Identify which cell holds the provided text, then report its (x, y) central coordinate. 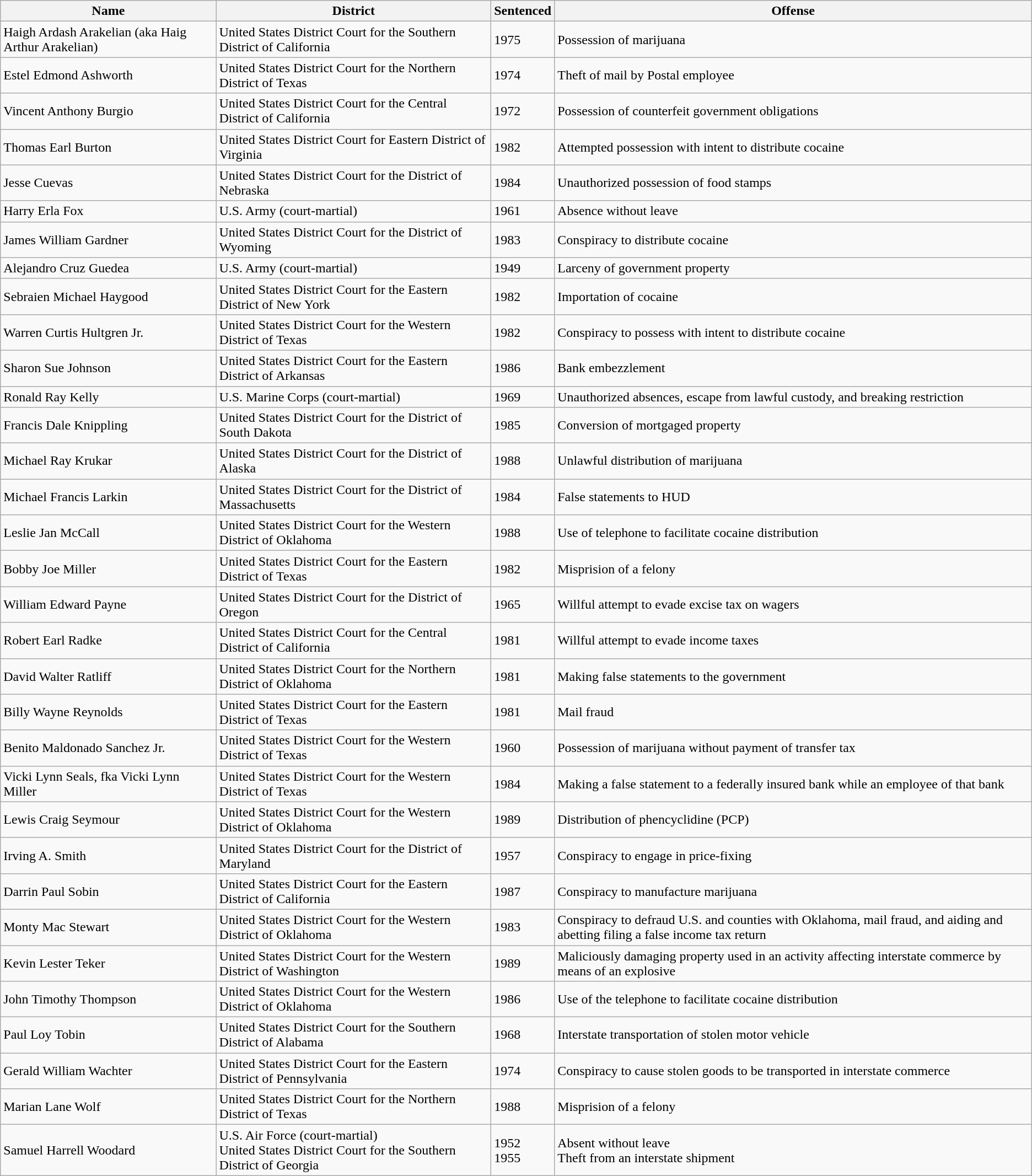
Ronald Ray Kelly (108, 396)
1975 (523, 40)
Making false statements to the government (793, 676)
Samuel Harrell Woodard (108, 1150)
Larceny of government property (793, 268)
Conspiracy to defraud U.S. and counties with Oklahoma, mail fraud, and aiding and abetting filing a false income tax return (793, 927)
John Timothy Thompson (108, 999)
Conversion of mortgaged property (793, 426)
Sebraien Michael Haygood (108, 297)
Unauthorized possession of food stamps (793, 183)
1952 1955 (523, 1150)
Use of telephone to facilitate cocaine distribution (793, 533)
Alejandro Cruz Guedea (108, 268)
Name (108, 11)
Absence without leave (793, 211)
Offense (793, 11)
United States District Court for Eastern District of Virginia (354, 147)
Unauthorized absences, escape from lawful custody, and breaking restriction (793, 396)
United States District Court for the District of Oregon (354, 604)
Willful attempt to evade income taxes (793, 641)
Absent without leave Theft from an interstate shipment (793, 1150)
Possession of counterfeit government obligations (793, 111)
Vicki Lynn Seals, fka Vicki Lynn Miller (108, 784)
United States District Court for the District of South Dakota (354, 426)
James William Gardner (108, 239)
Gerald William Wachter (108, 1071)
Bobby Joe Miller (108, 569)
Unlawful distribution of marijuana (793, 461)
David Walter Ratliff (108, 676)
Willful attempt to evade excise tax on wagers (793, 604)
Conspiracy to engage in price-fixing (793, 856)
Haigh Ardash Arakelian (aka Haig Arthur Arakelian) (108, 40)
Conspiracy to cause stolen goods to be transported in interstate commerce (793, 1071)
Theft of mail by Postal employee (793, 75)
Possession of marijuana (793, 40)
Distribution of phencyclidine (PCP) (793, 819)
Sentenced (523, 11)
U.S. Air Force (court-martial) United States District Court for the Southern District of Georgia (354, 1150)
1985 (523, 426)
Francis Dale Knippling (108, 426)
Harry Erla Fox (108, 211)
1961 (523, 211)
Michael Ray Krukar (108, 461)
1949 (523, 268)
United States District Court for the District of Nebraska (354, 183)
William Edward Payne (108, 604)
District (354, 11)
Maliciously damaging property used in an activity affecting interstate commerce by means of an explosive (793, 963)
1972 (523, 111)
Bank embezzlement (793, 368)
Irving A. Smith (108, 856)
Conspiracy to manufacture marijuana (793, 891)
1969 (523, 396)
Thomas Earl Burton (108, 147)
Paul Loy Tobin (108, 1035)
Conspiracy to possess with intent to distribute cocaine (793, 332)
Sharon Sue Johnson (108, 368)
Importation of cocaine (793, 297)
Robert Earl Radke (108, 641)
United States District Court for the District of Massachusetts (354, 497)
Darrin Paul Sobin (108, 891)
Michael Francis Larkin (108, 497)
Monty Mac Stewart (108, 927)
Vincent Anthony Burgio (108, 111)
Warren Curtis Hultgren Jr. (108, 332)
United States District Court for the Eastern District of New York (354, 297)
Interstate transportation of stolen motor vehicle (793, 1035)
1965 (523, 604)
1987 (523, 891)
Use of the telephone to facilitate cocaine distribution (793, 999)
United States District Court for the Northern District of Oklahoma (354, 676)
United States District Court for the Western District of Washington (354, 963)
Making a false statement to a federally insured bank while an employee of that bank (793, 784)
False statements to HUD (793, 497)
United States District Court for the Southern District of Alabama (354, 1035)
Benito Maldonado Sanchez Jr. (108, 748)
United States District Court for the Eastern District of California (354, 891)
United States District Court for the District of Alaska (354, 461)
Lewis Craig Seymour (108, 819)
Jesse Cuevas (108, 183)
1957 (523, 856)
Marian Lane Wolf (108, 1107)
United States District Court for the District of Wyoming (354, 239)
Leslie Jan McCall (108, 533)
United States District Court for the Southern District of California (354, 40)
1968 (523, 1035)
Attempted possession with intent to distribute cocaine (793, 147)
United States District Court for the District of Maryland (354, 856)
Mail fraud (793, 712)
Conspiracy to distribute cocaine (793, 239)
United States District Court for the Eastern District of Pennsylvania (354, 1071)
United States District Court for the Eastern District of Arkansas (354, 368)
Estel Edmond Ashworth (108, 75)
Possession of marijuana without payment of transfer tax (793, 748)
1960 (523, 748)
Billy Wayne Reynolds (108, 712)
Kevin Lester Teker (108, 963)
U.S. Marine Corps (court-martial) (354, 396)
